Search for the cell housing the specified text and yield its (x, y) center coordinate. 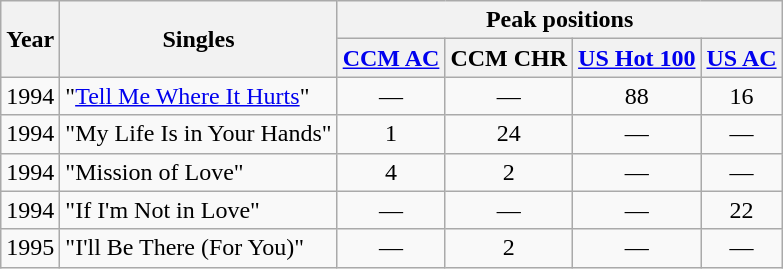
88 (637, 96)
US Hot 100 (637, 58)
1995 (30, 248)
"I'll Be There (For You)" (198, 248)
"If I'm Not in Love" (198, 210)
Year (30, 39)
CCM AC (391, 58)
US AC (742, 58)
"My Life Is in Your Hands" (198, 134)
CCM CHR (509, 58)
24 (509, 134)
4 (391, 172)
Peak positions (560, 20)
22 (742, 210)
Singles (198, 39)
1 (391, 134)
"Mission of Love" (198, 172)
"Tell Me Where It Hurts" (198, 96)
16 (742, 96)
